Detect which cell encompasses the target text, then output its [X, Y] center coordinate. 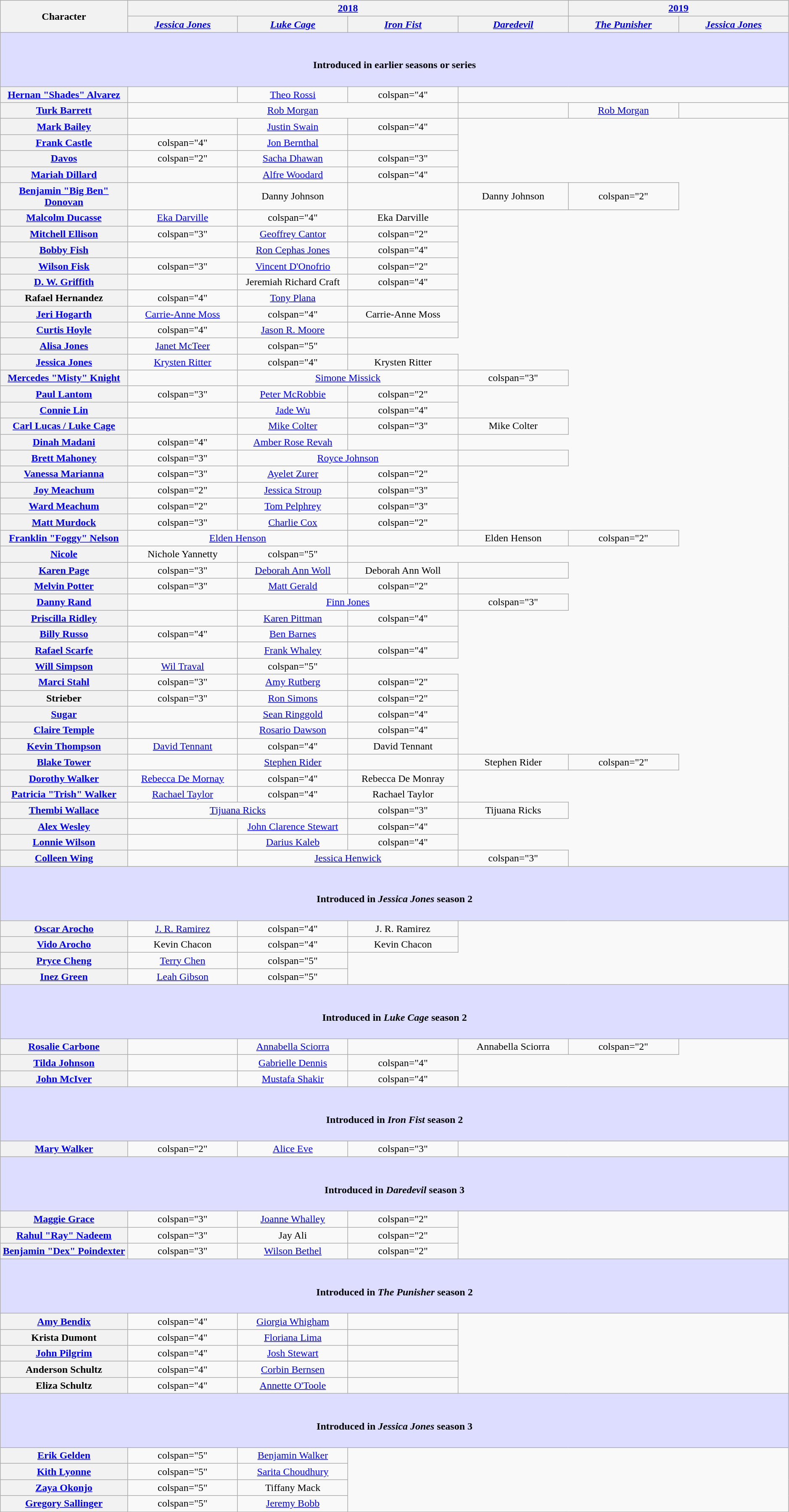
Mitchell Ellison [64, 234]
Sean Ringgold [293, 714]
Connie Lin [64, 410]
Tilda Johnson [64, 1063]
Kevin Thompson [64, 746]
Lonnie Wilson [64, 842]
Frank Castle [64, 143]
Amy Bendix [64, 1321]
Matt Murdock [64, 522]
Royce Johnson [348, 458]
Mark Bailey [64, 127]
Amber Rose Revah [293, 442]
Gabrielle Dennis [293, 1063]
Jon Bernthal [293, 143]
Will Simpson [64, 666]
Character [64, 16]
Melvin Potter [64, 586]
Vanessa Marianna [64, 474]
Jeremiah Richard Craft [293, 282]
Brett Mahoney [64, 458]
Joanne Whalley [293, 1219]
Jay Ali [293, 1235]
Joy Meachum [64, 490]
Geoffrey Cantor [293, 234]
Benjamin "Dex" Poindexter [64, 1251]
Franklin "Foggy" Nelson [64, 538]
Janet McTeer [182, 346]
Karen Page [64, 570]
Dinah Madani [64, 442]
Peter McRobbie [293, 394]
Ward Meachum [64, 506]
Sugar [64, 714]
Finn Jones [348, 602]
Ron Simons [293, 698]
Ben Barnes [293, 634]
Pryce Cheng [64, 961]
Theo Rossi [293, 95]
Alisa Jones [64, 346]
Vincent D'Onofrio [293, 266]
Anderson Schultz [64, 1369]
Jason R. Moore [293, 330]
Karen Pittman [293, 618]
Erik Gelden [64, 1456]
Curtis Hoyle [64, 330]
Rahul "Ray" Nadeem [64, 1235]
Claire Temple [64, 730]
Tony Plana [293, 298]
Terry Chen [182, 961]
Alfre Woodard [293, 175]
Rebecca De Monray [403, 778]
John Clarence Stewart [293, 826]
Dorothy Walker [64, 778]
Introduced in Daredevil season 3 [395, 1184]
Thembi Wallace [64, 810]
Patricia "Trish" Walker [64, 794]
2019 [678, 8]
Hernan "Shades" Alvarez [64, 95]
Benjamin "Big Ben" Donovan [64, 196]
Kith Lyonne [64, 1472]
Mercedes "Misty" Knight [64, 378]
Blake Tower [64, 762]
Oscar Arocho [64, 929]
Introduced in Iron Fist season 2 [395, 1114]
Bobby Fish [64, 250]
Floriana Lima [293, 1337]
Iron Fist [403, 24]
Charlie Cox [293, 522]
Leah Gibson [182, 977]
Jeremy Bobb [293, 1504]
Priscilla Ridley [64, 618]
Rosalie Carbone [64, 1047]
John Pilgrim [64, 1353]
Introduced in The Punisher season 2 [395, 1286]
John McIver [64, 1079]
Wilson Bethel [293, 1251]
Wil Traval [182, 666]
Jessica Stroup [293, 490]
2018 [348, 8]
Jeri Hogarth [64, 314]
Maggie Grace [64, 1219]
Introduced in Jessica Jones season 2 [395, 893]
Ron Cephas Jones [293, 250]
Mary Walker [64, 1149]
Tom Pelphrey [293, 506]
Colleen Wing [64, 858]
Darius Kaleb [293, 842]
Mariah Dillard [64, 175]
Rafael Scarfe [64, 650]
Billy Russo [64, 634]
Malcolm Ducasse [64, 218]
Rafael Hernandez [64, 298]
Eliza Schultz [64, 1385]
Marci Stahl [64, 682]
Daredevil [513, 24]
Nichole Yannetty [182, 554]
Giorgia Whigham [293, 1321]
Alex Wesley [64, 826]
Rosario Dawson [293, 730]
Annette O'Toole [293, 1385]
Introduced in earlier seasons or series [395, 60]
Inez Green [64, 977]
Jade Wu [293, 410]
Wilson Fisk [64, 266]
Introduced in Jessica Jones season 3 [395, 1421]
Danny Rand [64, 602]
Vido Arocho [64, 945]
Jessica Henwick [348, 858]
Benjamin Walker [293, 1456]
Simone Missick [348, 378]
Strieber [64, 698]
Turk Barrett [64, 111]
Matt Gerald [293, 586]
Frank Whaley [293, 650]
Corbin Bernsen [293, 1369]
Justin Swain [293, 127]
Alice Eve [293, 1149]
Carl Lucas / Luke Cage [64, 426]
Ayelet Zurer [293, 474]
Krista Dumont [64, 1337]
Gregory Sallinger [64, 1504]
The Punisher [623, 24]
Rebecca De Mornay [182, 778]
Luke Cage [293, 24]
Mustafa Shakir [293, 1079]
Introduced in Luke Cage season 2 [395, 1012]
Tiffany Mack [293, 1488]
Paul Lantom [64, 394]
Sarita Choudhury [293, 1472]
Zaya Okonjo [64, 1488]
Amy Rutberg [293, 682]
Sacha Dhawan [293, 159]
Nicole [64, 554]
Davos [64, 159]
D. W. Griffith [64, 282]
Josh Stewart [293, 1353]
